For the text-containing cell, return its midpoint in (x, y) coordinate format. 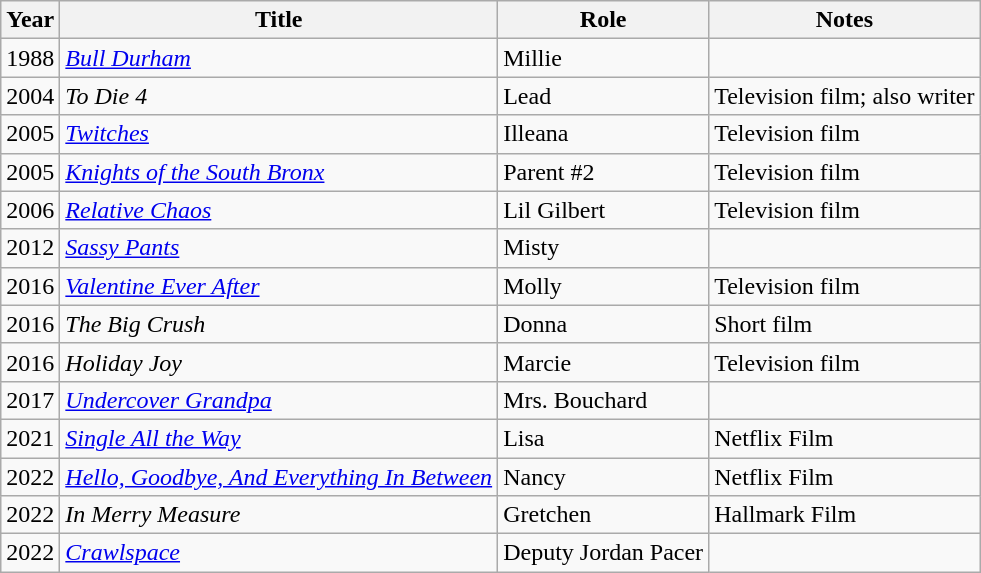
2017 (30, 400)
2012 (30, 248)
Notes (844, 20)
Twitches (279, 134)
Hallmark Film (844, 515)
Lead (604, 96)
Misty (604, 248)
Gretchen (604, 515)
Millie (604, 58)
2006 (30, 210)
Lil Gilbert (604, 210)
Deputy Jordan Pacer (604, 553)
Valentine Ever After (279, 286)
Short film (844, 324)
The Big Crush (279, 324)
Nancy (604, 477)
Molly (604, 286)
Parent #2 (604, 172)
Undercover Grandpa (279, 400)
Sassy Pants (279, 248)
Year (30, 20)
Lisa (604, 438)
1988 (30, 58)
Holiday Joy (279, 362)
Knights of the South Bronx (279, 172)
Title (279, 20)
To Die 4 (279, 96)
Illeana (604, 134)
2004 (30, 96)
2021 (30, 438)
Mrs. Bouchard (604, 400)
Marcie (604, 362)
Single All the Way (279, 438)
Hello, Goodbye, And Everything In Between (279, 477)
Donna (604, 324)
Role (604, 20)
Television film; also writer (844, 96)
Crawlspace (279, 553)
In Merry Measure (279, 515)
Relative Chaos (279, 210)
Bull Durham (279, 58)
